Output the [X, Y] coordinate of the center of the cell containing the given text.  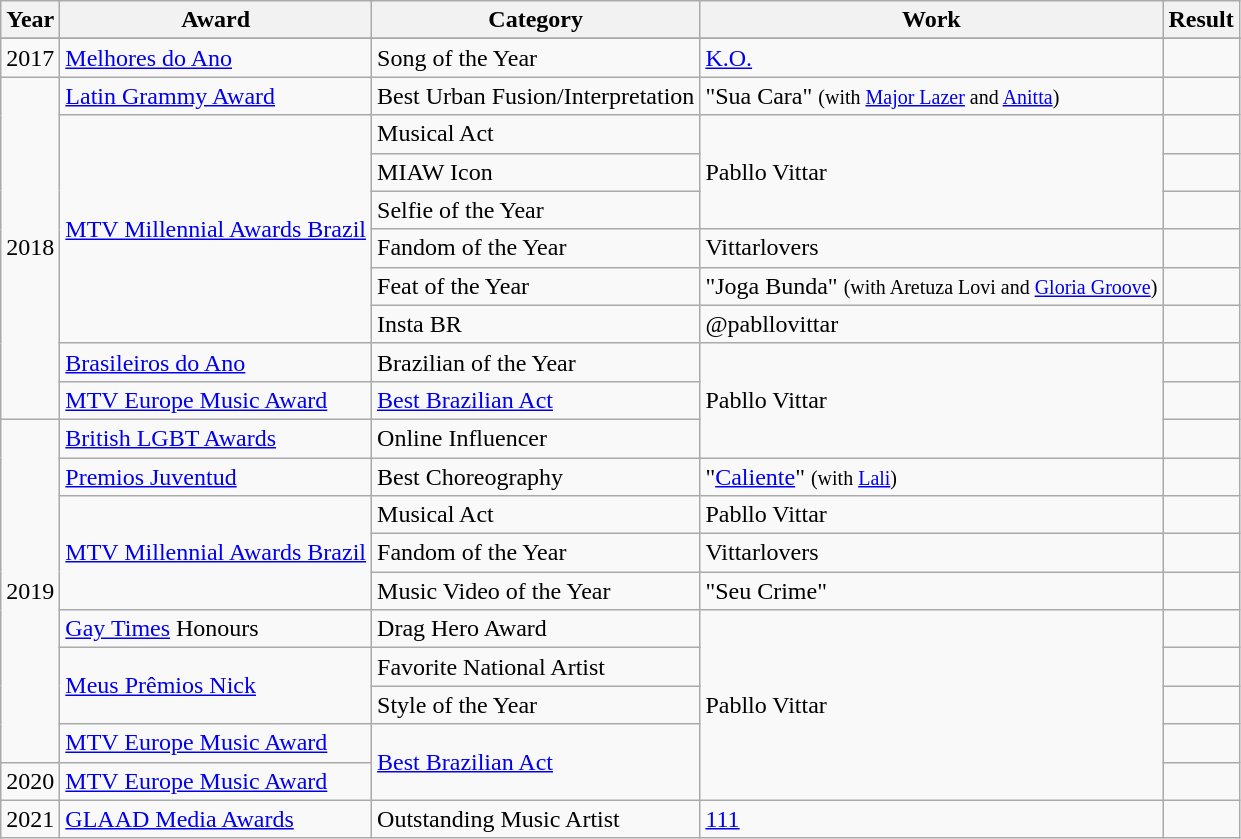
Award [216, 20]
Song of the Year [536, 58]
Favorite National Artist [536, 667]
Category [536, 20]
Insta BR [536, 324]
Year [30, 20]
Best Urban Fusion/Interpretation [536, 96]
British LGBT Awards [216, 438]
"Seu Crime" [932, 591]
Premios Juventud [216, 477]
111 [932, 819]
"Caliente" (with Lali) [932, 477]
Selfie of the Year [536, 210]
Outstanding Music Artist [536, 819]
Meus Prêmios Nick [216, 686]
Music Video of the Year [536, 591]
MIAW Icon [536, 172]
Online Influencer [536, 438]
Latin Grammy Award [216, 96]
Result [1201, 20]
Brazilian of the Year [536, 362]
Drag Hero Award [536, 629]
Work [932, 20]
GLAAD Media Awards [216, 819]
2021 [30, 819]
Feat of the Year [536, 286]
Style of the Year [536, 705]
Melhores do Ano [216, 58]
2017 [30, 58]
@pabllovittar [932, 324]
2019 [30, 590]
2020 [30, 781]
2018 [30, 248]
"Joga Bunda" (with Aretuza Lovi and Gloria Groove) [932, 286]
"Sua Cara" (with Major Lazer and Anitta) [932, 96]
K.O. [932, 58]
Best Choreography [536, 477]
Brasileiros do Ano [216, 362]
Gay Times Honours [216, 629]
